For the text-containing cell, return its midpoint in (x, y) coordinate format. 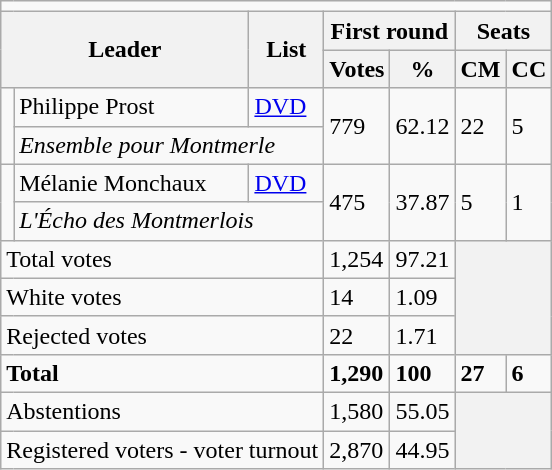
1,580 (357, 411)
1.09 (422, 297)
55.05 (422, 411)
Philippe Prost (132, 107)
First round (390, 31)
White votes (162, 297)
6 (529, 373)
14 (357, 297)
Registered voters - voter turnout (162, 449)
1 (529, 202)
62.12 (422, 126)
Seats (504, 31)
Total votes (162, 259)
97.21 (422, 259)
37.87 (422, 202)
CM (480, 69)
1,290 (357, 373)
% (422, 69)
Rejected votes (162, 335)
Votes (357, 69)
1.71 (422, 335)
Abstentions (162, 411)
L'Écho des Montmerlois (169, 221)
Ensemble pour Montmerle (169, 145)
Total (162, 373)
CC (529, 69)
1,254 (357, 259)
Leader (125, 50)
100 (422, 373)
List (286, 50)
2,870 (357, 449)
Mélanie Monchaux (132, 183)
475 (357, 202)
44.95 (422, 449)
27 (480, 373)
779 (357, 126)
